Provide the (x, y) coordinate of the cell's center where the given text is located.  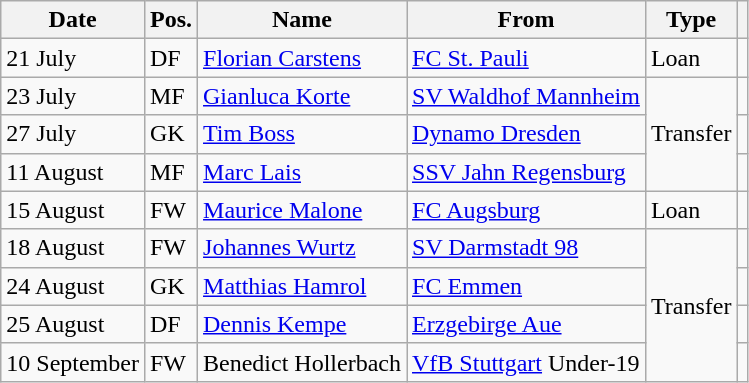
18 August (73, 248)
SSV Jahn Regensburg (526, 172)
VfB Stuttgart Under-19 (526, 362)
Marc Lais (302, 172)
Matthias Hamrol (302, 286)
SV Darmstadt 98 (526, 248)
Type (691, 20)
Benedict Hollerbach (302, 362)
Johannes Wurtz (302, 248)
From (526, 20)
Erzgebirge Aue (526, 324)
Gianluca Korte (302, 96)
SV Waldhof Mannheim (526, 96)
15 August (73, 210)
FC Augsburg (526, 210)
Date (73, 20)
Name (302, 20)
11 August (73, 172)
Florian Carstens (302, 58)
24 August (73, 286)
25 August (73, 324)
Tim Boss (302, 134)
Pos. (170, 20)
FC St. Pauli (526, 58)
Dennis Kempe (302, 324)
Maurice Malone (302, 210)
FC Emmen (526, 286)
23 July (73, 96)
21 July (73, 58)
27 July (73, 134)
10 September (73, 362)
Dynamo Dresden (526, 134)
